Determine the (x, y) coordinate at the center of the cell enclosing the given text.  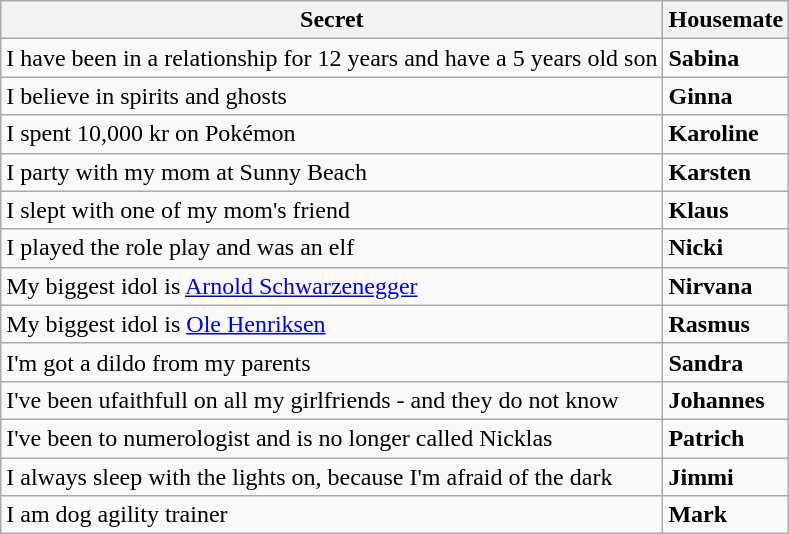
I always sleep with the lights on, because I'm afraid of the dark (332, 477)
Karoline (726, 134)
Patrich (726, 438)
My biggest idol is Arnold Schwarzenegger (332, 286)
Klaus (726, 210)
Sabina (726, 58)
I party with my mom at Sunny Beach (332, 172)
I have been in a relationship for 12 years and have a 5 years old son (332, 58)
I've been ufaithfull on all my girlfriends - and they do not know (332, 400)
I played the role play and was an elf (332, 248)
I am dog agility trainer (332, 515)
Mark (726, 515)
Johannes (726, 400)
I spent 10,000 kr on Pokémon (332, 134)
Sandra (726, 362)
I believe in spirits and ghosts (332, 96)
Rasmus (726, 324)
Ginna (726, 96)
Secret (332, 20)
Housemate (726, 20)
I'm got a dildo from my parents (332, 362)
Jimmi (726, 477)
Nirvana (726, 286)
Karsten (726, 172)
I slept with one of my mom's friend (332, 210)
My biggest idol is Ole Henriksen (332, 324)
I've been to numerologist and is no longer called Nicklas (332, 438)
Nicki (726, 248)
